Find where the given text appears and provide that cell's center as (x, y) coordinate. 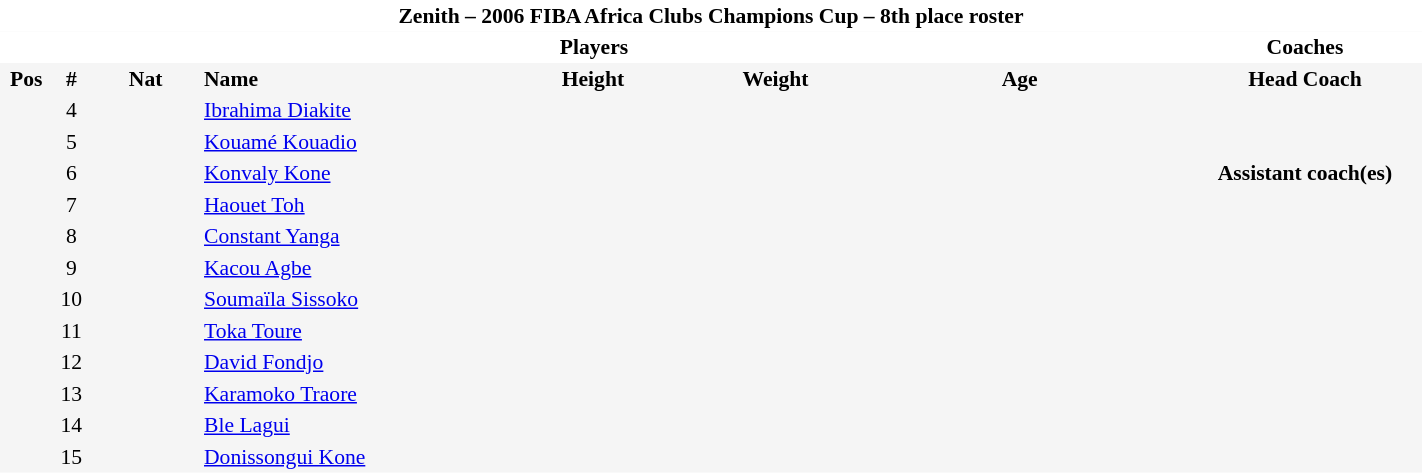
Nat (146, 79)
12 (71, 362)
Ibrahima Diakite (344, 110)
Players (594, 48)
Karamoko Traore (344, 394)
Height (592, 79)
Head Coach (1305, 79)
# (71, 79)
10 (71, 300)
Donissongui Kone (344, 457)
Toka Toure (344, 331)
Ble Lagui (344, 426)
7 (71, 205)
David Fondjo (344, 362)
Konvaly Kone (344, 174)
Weight (776, 79)
Age (1020, 79)
11 (71, 331)
9 (71, 268)
Soumaïla Sissoko (344, 300)
Haouet Toh (344, 205)
Pos (26, 79)
15 (71, 457)
Constant Yanga (344, 236)
Coaches (1305, 48)
14 (71, 426)
Kouamé Kouadio (344, 142)
8 (71, 236)
Assistant coach(es) (1305, 174)
6 (71, 174)
5 (71, 142)
4 (71, 110)
13 (71, 394)
Kacou Agbe (344, 268)
Zenith – 2006 FIBA Africa Clubs Champions Cup – 8th place roster (711, 16)
Name (344, 79)
